Identify which cell holds the provided text, then report its (X, Y) central coordinate. 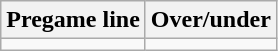
Over/under (210, 20)
Pregame line (74, 20)
